Identify which cell holds the provided text, then report its (X, Y) central coordinate. 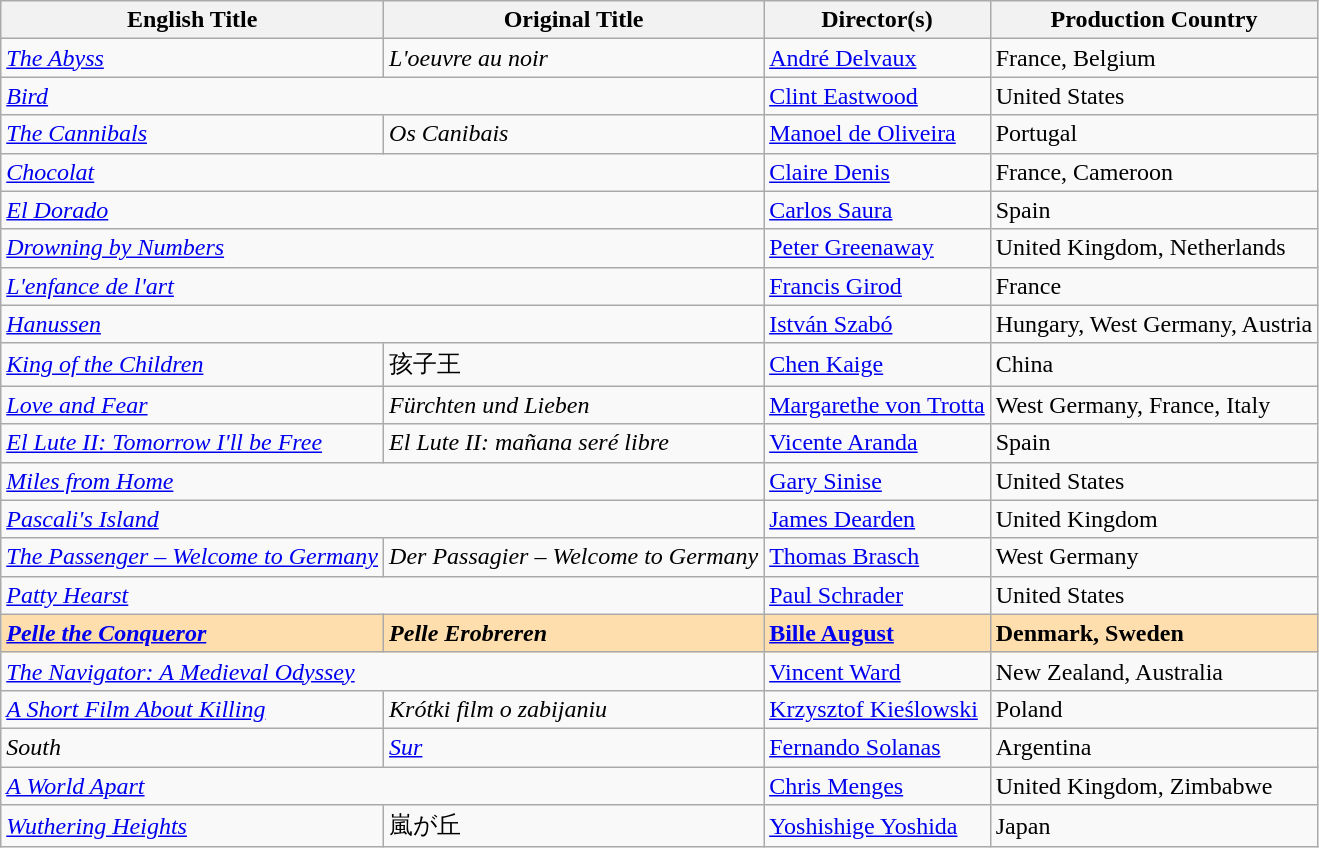
Sur (574, 747)
Bird (382, 96)
English Title (192, 20)
Fernando Solanas (878, 747)
A Short Film About Killing (192, 709)
James Dearden (878, 519)
The Cannibals (192, 134)
孩子王 (574, 364)
L'oeuvre au noir (574, 58)
France, Cameroon (1154, 172)
Claire Denis (878, 172)
Wuthering Heights (192, 826)
嵐が丘 (574, 826)
Chen Kaige (878, 364)
Vicente Aranda (878, 443)
Chocolat (382, 172)
The Navigator: A Medieval Odyssey (382, 671)
United Kingdom (1154, 519)
Gary Sinise (878, 481)
United Kingdom, Zimbabwe (1154, 785)
Paul Schrader (878, 595)
China (1154, 364)
Pelle Erobreren (574, 633)
West Germany, France, Italy (1154, 405)
United Kingdom, Netherlands (1154, 248)
Portugal (1154, 134)
André Delvaux (878, 58)
South (192, 747)
Drowning by Numbers (382, 248)
Thomas Brasch (878, 557)
France, Belgium (1154, 58)
Margarethe von Trotta (878, 405)
Patty Hearst (382, 595)
Bille August (878, 633)
Clint Eastwood (878, 96)
Krótki film o zabijaniu (574, 709)
Chris Menges (878, 785)
L'enfance de l'art (382, 286)
Carlos Saura (878, 210)
Hanussen (382, 324)
West Germany (1154, 557)
King of the Children (192, 364)
Hungary, West Germany, Austria (1154, 324)
The Passenger – Welcome to Germany (192, 557)
Production Country (1154, 20)
Krzysztof Kieślowski (878, 709)
The Abyss (192, 58)
Peter Greenaway (878, 248)
El Dorado (382, 210)
Pelle the Conqueror (192, 633)
Director(s) (878, 20)
El Lute II: mañana seré libre (574, 443)
Love and Fear (192, 405)
Poland (1154, 709)
Os Canibais (574, 134)
Der Passagier – Welcome to Germany (574, 557)
Japan (1154, 826)
Francis Girod (878, 286)
Fürchten und Lieben (574, 405)
Argentina (1154, 747)
France (1154, 286)
Pascali's Island (382, 519)
Miles from Home (382, 481)
Original Title (574, 20)
Yoshishige Yoshida (878, 826)
El Lute II: Tomorrow I'll be Free (192, 443)
Vincent Ward (878, 671)
A World Apart (382, 785)
István Szabó (878, 324)
Manoel de Oliveira (878, 134)
New Zealand, Australia (1154, 671)
Denmark, Sweden (1154, 633)
